Output the (x, y) coordinate of the center of the cell containing the given text.  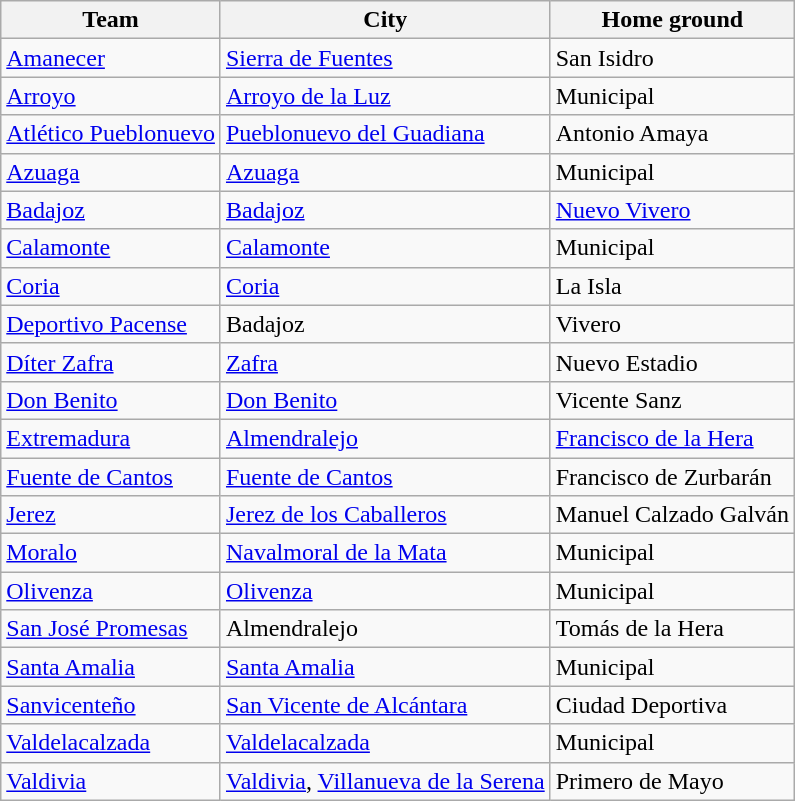
Primero de Mayo (672, 781)
Arroyo (111, 96)
San Vicente de Alcántara (385, 705)
San Isidro (672, 58)
Vivero (672, 324)
Vicente Sanz (672, 400)
Deportivo Pacense (111, 324)
La Isla (672, 286)
Home ground (672, 20)
Sanvicenteño (111, 705)
Arroyo de la Luz (385, 96)
San José Promesas (111, 629)
Francisco de la Hera (672, 438)
Jerez de los Caballeros (385, 515)
Sierra de Fuentes (385, 58)
Amanecer (111, 58)
Manuel Calzado Galván (672, 515)
Nuevo Estadio (672, 362)
Team (111, 20)
Jerez (111, 515)
Díter Zafra (111, 362)
Valdivia, Villanueva de la Serena (385, 781)
Extremadura (111, 438)
Navalmoral de la Mata (385, 553)
Francisco de Zurbarán (672, 477)
Ciudad Deportiva (672, 705)
Antonio Amaya (672, 134)
Nuevo Vivero (672, 210)
Tomás de la Hera (672, 629)
Valdivia (111, 781)
City (385, 20)
Pueblonuevo del Guadiana (385, 134)
Zafra (385, 362)
Atlético Pueblonuevo (111, 134)
Moralo (111, 553)
